Capture the cell that displays the provided text and extract its [X, Y] central coordinate. 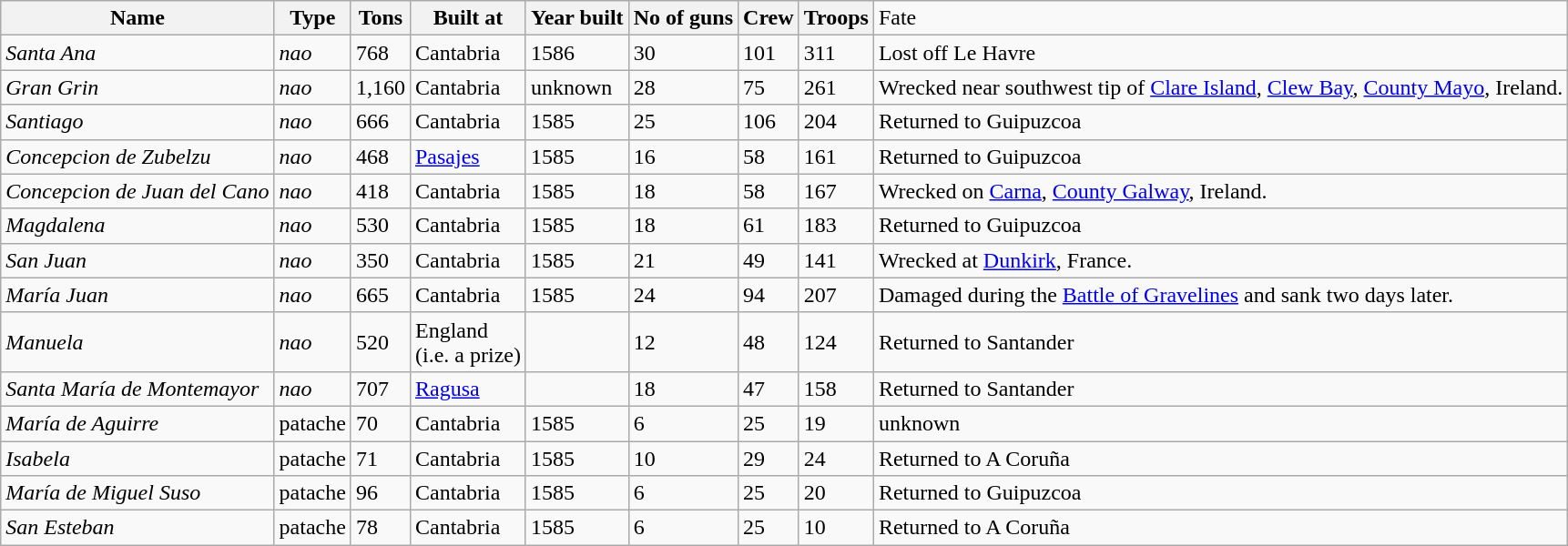
1,160 [381, 87]
Crew [769, 18]
183 [836, 226]
78 [381, 528]
Concepcion de Zubelzu [137, 157]
12 [683, 342]
418 [381, 191]
20 [836, 493]
768 [381, 53]
Ragusa [468, 389]
96 [381, 493]
Manuela [137, 342]
Name [137, 18]
Wrecked on Carna, County Galway, Ireland. [1220, 191]
Wrecked near southwest tip of Clare Island, Clew Bay, County Mayo, Ireland. [1220, 87]
San Juan [137, 260]
Magdalena [137, 226]
16 [683, 157]
666 [381, 122]
29 [769, 458]
Tons [381, 18]
28 [683, 87]
101 [769, 53]
Troops [836, 18]
48 [769, 342]
530 [381, 226]
70 [381, 423]
Pasajes [468, 157]
Isabela [137, 458]
Santiago [137, 122]
Wrecked at Dunkirk, France. [1220, 260]
30 [683, 53]
María de Miguel Suso [137, 493]
207 [836, 295]
21 [683, 260]
María de Aguirre [137, 423]
Lost off Le Havre [1220, 53]
94 [769, 295]
141 [836, 260]
Year built [577, 18]
124 [836, 342]
Concepcion de Juan del Cano [137, 191]
707 [381, 389]
Damaged during the Battle of Gravelines and sank two days later. [1220, 295]
No of guns [683, 18]
204 [836, 122]
158 [836, 389]
468 [381, 157]
San Esteban [137, 528]
María Juan [137, 295]
161 [836, 157]
167 [836, 191]
75 [769, 87]
61 [769, 226]
47 [769, 389]
106 [769, 122]
Santa Ana [137, 53]
Gran Grin [137, 87]
520 [381, 342]
350 [381, 260]
Santa María de Montemayor [137, 389]
19 [836, 423]
665 [381, 295]
49 [769, 260]
311 [836, 53]
Built at [468, 18]
261 [836, 87]
England (i.e. a prize) [468, 342]
1586 [577, 53]
Fate [1220, 18]
71 [381, 458]
Type [312, 18]
